Scan for the cell matching the given text and deliver its [X, Y] coordinate at center. 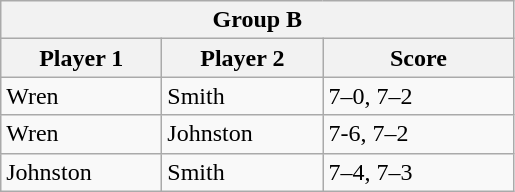
Player 2 [242, 58]
Group B [258, 20]
Score [418, 58]
Player 1 [82, 58]
7-6, 7–2 [418, 134]
7–4, 7–3 [418, 172]
7–0, 7–2 [418, 96]
